Provide the (x, y) coordinate of the cell's center where the given text is located.  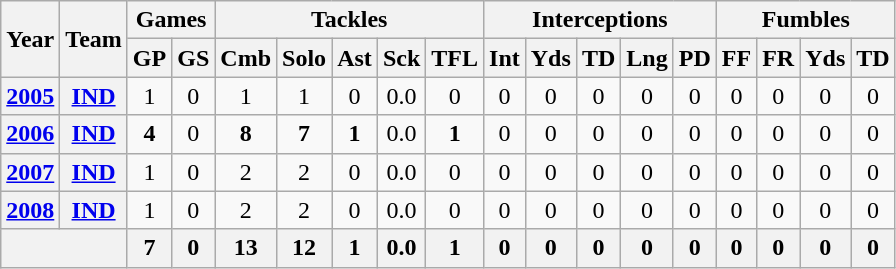
Games (170, 20)
2007 (30, 172)
2006 (30, 134)
GP (149, 58)
4 (149, 134)
Sck (401, 58)
Tackles (350, 20)
Cmb (246, 58)
PD (694, 58)
FF (736, 58)
8 (246, 134)
Interceptions (600, 20)
13 (246, 248)
Fumbles (806, 20)
Year (30, 39)
FR (778, 58)
GS (194, 58)
2008 (30, 210)
12 (304, 248)
Team (94, 39)
Int (505, 58)
TFL (455, 58)
Solo (304, 58)
Ast (355, 58)
Lng (647, 58)
2005 (30, 96)
